Capture the cell that displays the provided text and extract its [X, Y] central coordinate. 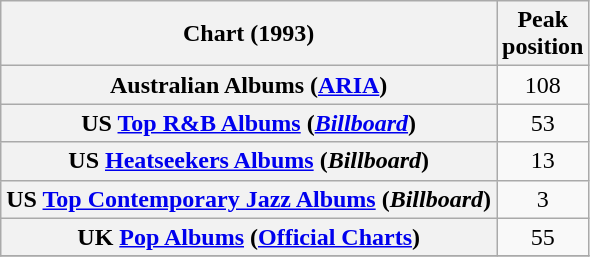
55 [543, 237]
3 [543, 199]
Peakposition [543, 34]
Chart (1993) [249, 34]
US Top R&B Albums (Billboard) [249, 123]
Australian Albums (ARIA) [249, 85]
US Top Contemporary Jazz Albums (Billboard) [249, 199]
53 [543, 123]
108 [543, 85]
UK Pop Albums (Official Charts) [249, 237]
US Heatseekers Albums (Billboard) [249, 161]
13 [543, 161]
